Identify which cell holds the provided text, then report its (X, Y) central coordinate. 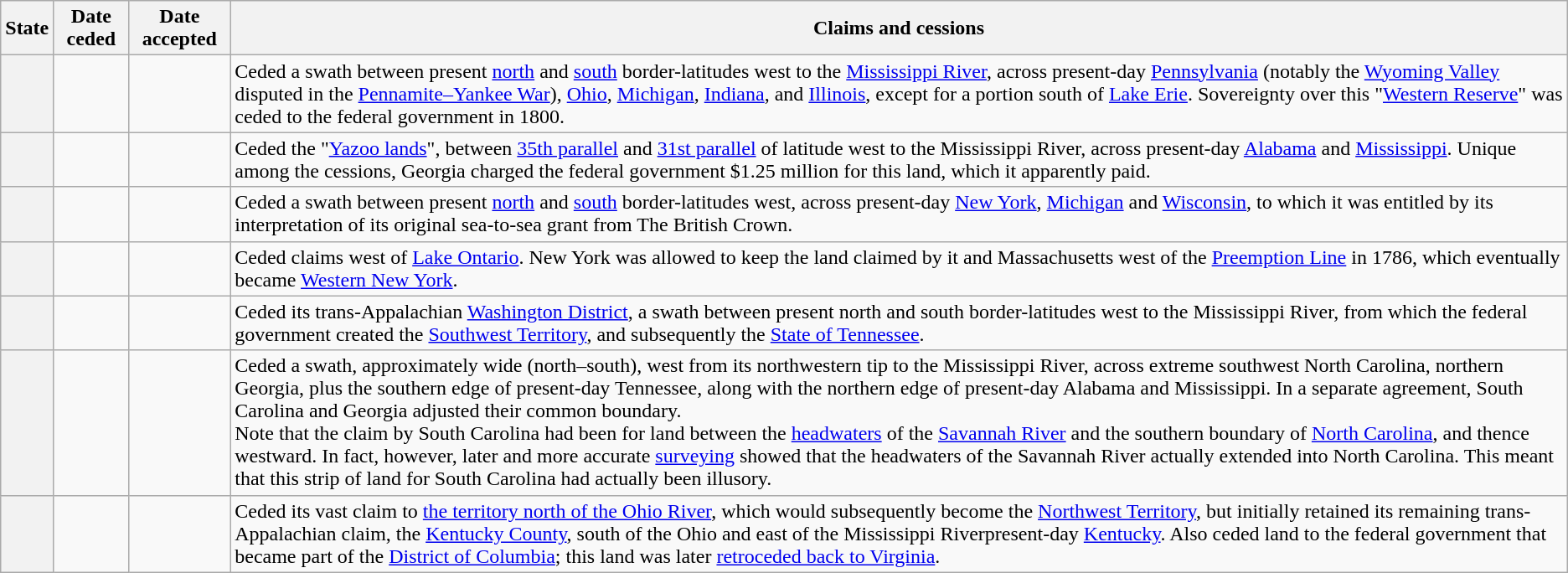
Date ceded (91, 28)
State (27, 28)
Claims and cessions (900, 28)
Date accepted (179, 28)
